Identify which cell holds the provided text, then report its (x, y) central coordinate. 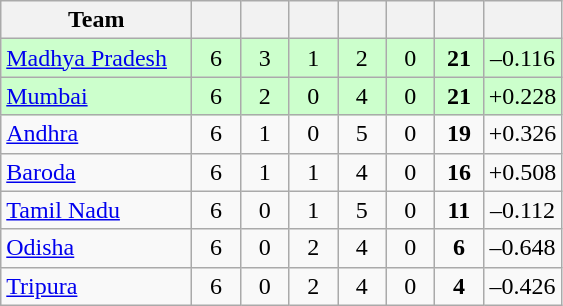
Madhya Pradesh (96, 58)
–0.112 (522, 210)
Tamil Nadu (96, 210)
16 (460, 172)
+0.326 (522, 134)
Andhra (96, 134)
Mumbai (96, 96)
–0.426 (522, 286)
11 (460, 210)
–0.648 (522, 248)
–0.116 (522, 58)
Team (96, 20)
19 (460, 134)
+0.228 (522, 96)
Baroda (96, 172)
Odisha (96, 248)
3 (264, 58)
Tripura (96, 286)
+0.508 (522, 172)
